Extract the (X, Y) coordinate from the center of the cell holding the provided text.  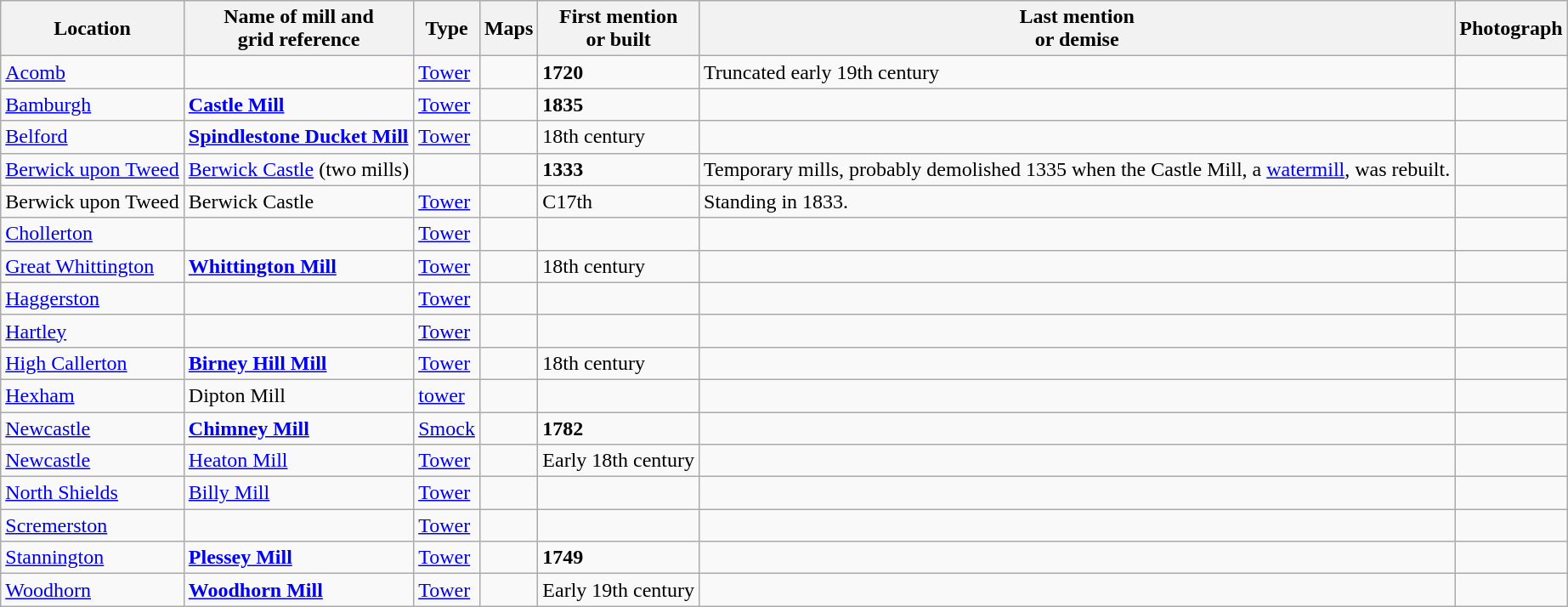
Woodhorn (93, 590)
High Callerton (93, 363)
Hartley (93, 331)
1333 (619, 169)
Birney Hill Mill (298, 363)
Photograph (1511, 29)
Last mention or demise (1078, 29)
Plessey Mill (298, 558)
1720 (619, 72)
1749 (619, 558)
Scremerston (93, 525)
Truncated early 19th century (1078, 72)
Chollerton (93, 234)
Location (93, 29)
Bamburgh (93, 105)
Heaton Mill (298, 461)
Great Whittington (93, 266)
Spindlestone Ducket Mill (298, 137)
Whittington Mill (298, 266)
Early 19th century (619, 590)
Berwick Castle (298, 201)
Type (447, 29)
Billy Mill (298, 493)
Early 18th century (619, 461)
Stannington (93, 558)
tower (447, 395)
Woodhorn Mill (298, 590)
Berwick Castle (two mills) (298, 169)
First mentionor built (619, 29)
1835 (619, 105)
Name of mill andgrid reference (298, 29)
Maps (508, 29)
Standing in 1833. (1078, 201)
Hexham (93, 395)
Chimney Mill (298, 428)
1782 (619, 428)
Acomb (93, 72)
C17th (619, 201)
Haggerston (93, 298)
Castle Mill (298, 105)
Belford (93, 137)
Temporary mills, probably demolished 1335 when the Castle Mill, a watermill, was rebuilt. (1078, 169)
Dipton Mill (298, 395)
Smock (447, 428)
North Shields (93, 493)
